Locate the cell with the specified text and output its (x, y) center coordinate. 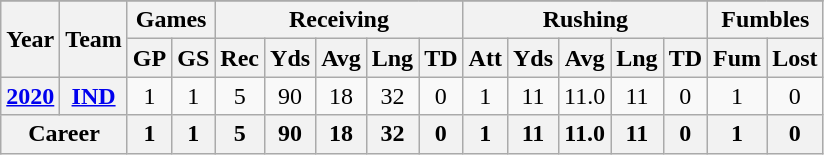
2020 (30, 96)
Games (170, 20)
Att (485, 58)
Fumbles (766, 20)
Receiving (339, 20)
Lost (795, 58)
Year (30, 39)
Rushing (585, 20)
Fum (738, 58)
GP (149, 58)
IND (94, 96)
Team (94, 39)
GS (194, 58)
Career (64, 134)
Rec (240, 58)
